From the cell containing the given text, extract its center point as [X, Y] coordinate. 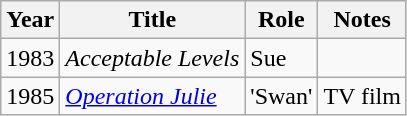
1985 [30, 96]
Role [282, 20]
1983 [30, 58]
Sue [282, 58]
TV film [362, 96]
Acceptable Levels [152, 58]
Title [152, 20]
Notes [362, 20]
Year [30, 20]
Operation Julie [152, 96]
'Swan' [282, 96]
